Extract the [X, Y] coordinate from the center of the cell holding the provided text.  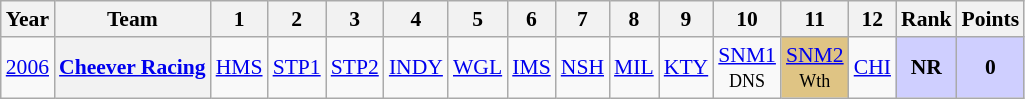
NR [926, 68]
STP2 [355, 68]
NSH [582, 68]
WGL [478, 68]
11 [815, 19]
6 [532, 19]
9 [686, 19]
KTY [686, 68]
CHI [872, 68]
5 [478, 19]
Team [132, 19]
4 [416, 19]
7 [582, 19]
STP1 [297, 68]
MIL [634, 68]
Points [991, 19]
SNM1DNS [747, 68]
Rank [926, 19]
1 [240, 19]
2006 [28, 68]
IMS [532, 68]
SNM2Wth [815, 68]
0 [991, 68]
10 [747, 19]
INDY [416, 68]
8 [634, 19]
Year [28, 19]
2 [297, 19]
Cheever Racing [132, 68]
12 [872, 19]
HMS [240, 68]
3 [355, 19]
